Determine the (x, y) coordinate at the center of the cell enclosing the given text.  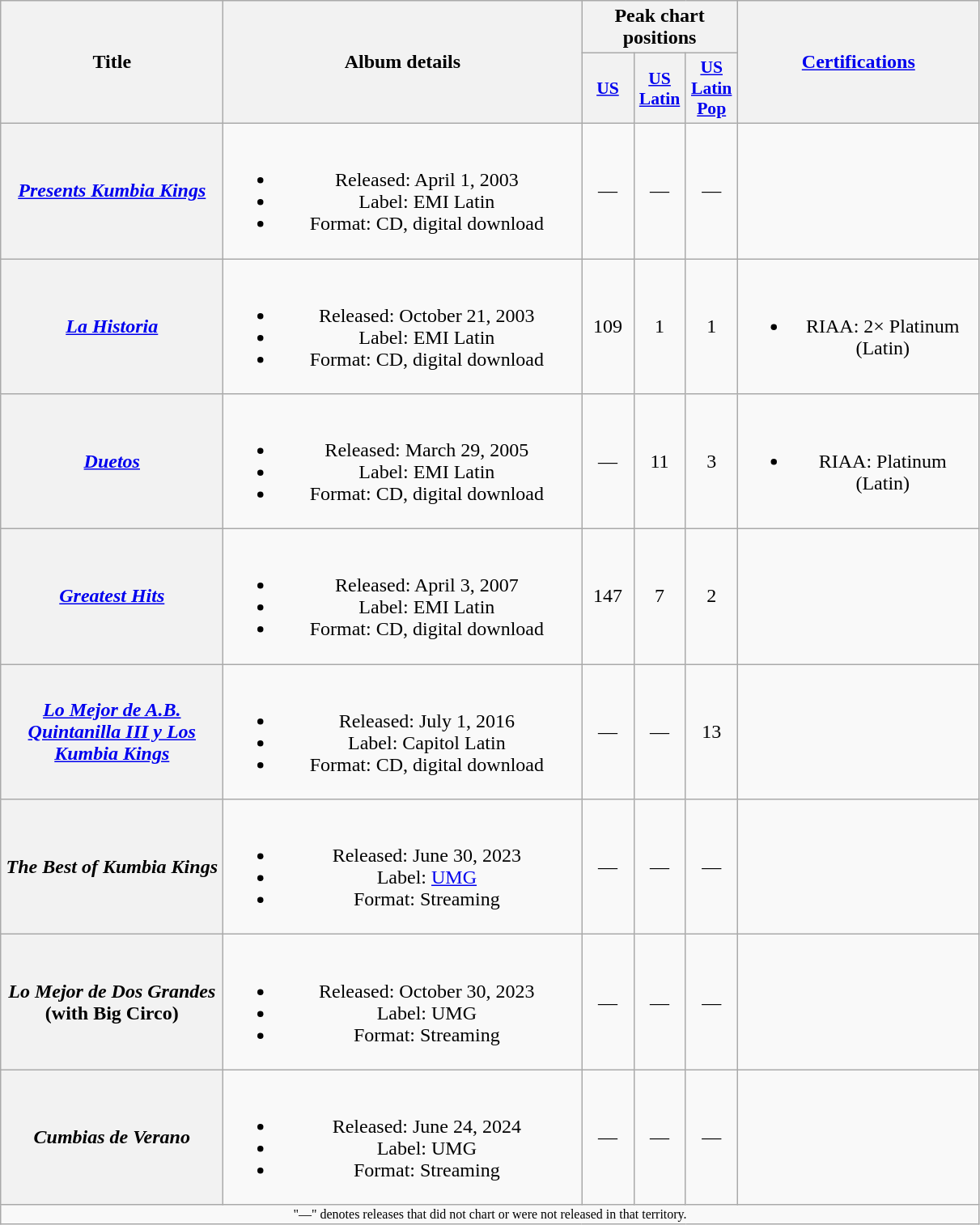
La Historia (112, 327)
RIAA: Platinum (Latin) (858, 461)
Released: October 21, 2003Label: EMI LatinFormat: CD, digital download (403, 327)
"—" denotes releases that did not chart or were not released in that territory. (490, 1214)
2 (711, 597)
US Latin Pop (711, 89)
Lo Mejor de Dos Grandes(with Big Circo) (112, 1002)
11 (660, 461)
Cumbias de Verano (112, 1138)
Lo Mejor de A.B. Quintanilla III y Los Kumbia Kings (112, 731)
13 (711, 731)
Certifications (858, 62)
109 (608, 327)
Greatest Hits (112, 597)
RIAA: 2× Platinum (Latin) (858, 327)
Released: April 1, 2003Label: EMI LatinFormat: CD, digital download (403, 191)
US Latin (660, 89)
Peak chart positions (660, 28)
Title (112, 62)
Released: March 29, 2005Label: EMI LatinFormat: CD, digital download (403, 461)
Duetos (112, 461)
7 (660, 597)
Released: June 24, 2024Label: UMGFormat: Streaming (403, 1138)
Released: July 1, 2016Label: Capitol LatinFormat: CD, digital download (403, 731)
3 (711, 461)
Released: June 30, 2023Label: UMGFormat: Streaming (403, 867)
US (608, 89)
147 (608, 597)
Album details (403, 62)
Released: April 3, 2007Label: EMI LatinFormat: CD, digital download (403, 597)
Presents Kumbia Kings (112, 191)
Released: October 30, 2023Label: UMGFormat: Streaming (403, 1002)
The Best of Kumbia Kings (112, 867)
